Provide the (x, y) coordinate of the cell's center where the given text is located.  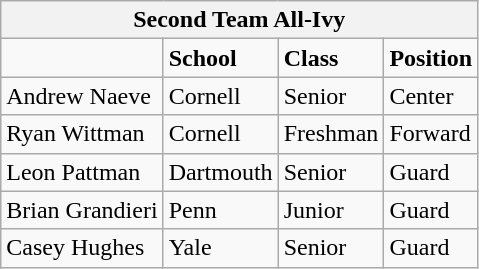
Center (431, 96)
Ryan Wittman (82, 134)
Penn (220, 210)
Junior (331, 210)
Forward (431, 134)
School (220, 58)
Brian Grandieri (82, 210)
Andrew Naeve (82, 96)
Leon Pattman (82, 172)
Freshman (331, 134)
Dartmouth (220, 172)
Yale (220, 248)
Second Team All-Ivy (240, 20)
Class (331, 58)
Casey Hughes (82, 248)
Position (431, 58)
